Locate the cell with the specified text and output its (x, y) center coordinate. 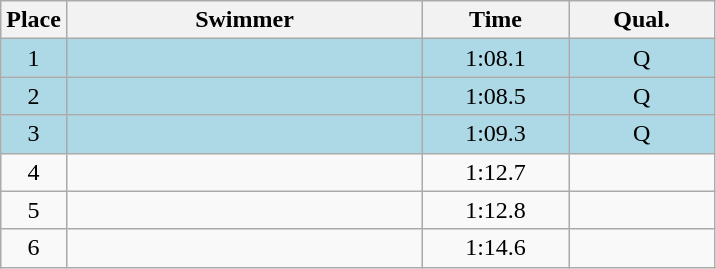
1:08.5 (496, 96)
1:14.6 (496, 248)
6 (34, 248)
1:12.7 (496, 172)
1 (34, 58)
4 (34, 172)
1:09.3 (496, 134)
Place (34, 20)
Qual. (642, 20)
2 (34, 96)
Swimmer (244, 20)
Time (496, 20)
1:12.8 (496, 210)
3 (34, 134)
5 (34, 210)
1:08.1 (496, 58)
